Detect which cell encompasses the target text, then output its (X, Y) center coordinate. 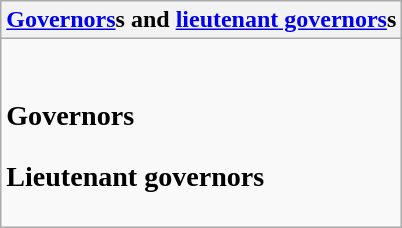
Governorss and lieutenant governorss (202, 20)
GovernorsLieutenant governors (202, 133)
